Identify which cell holds the provided text, then report its (x, y) central coordinate. 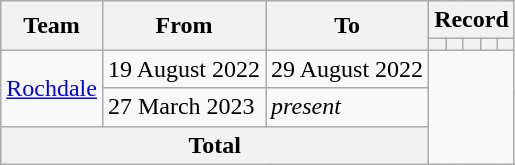
29 August 2022 (348, 69)
present (348, 107)
Team (52, 26)
Record (472, 20)
27 March 2023 (184, 107)
Total (215, 145)
19 August 2022 (184, 69)
To (348, 26)
From (184, 26)
Rochdale (52, 88)
